Return the [X, Y] coordinate for the center point of the cell that contains the specified text.  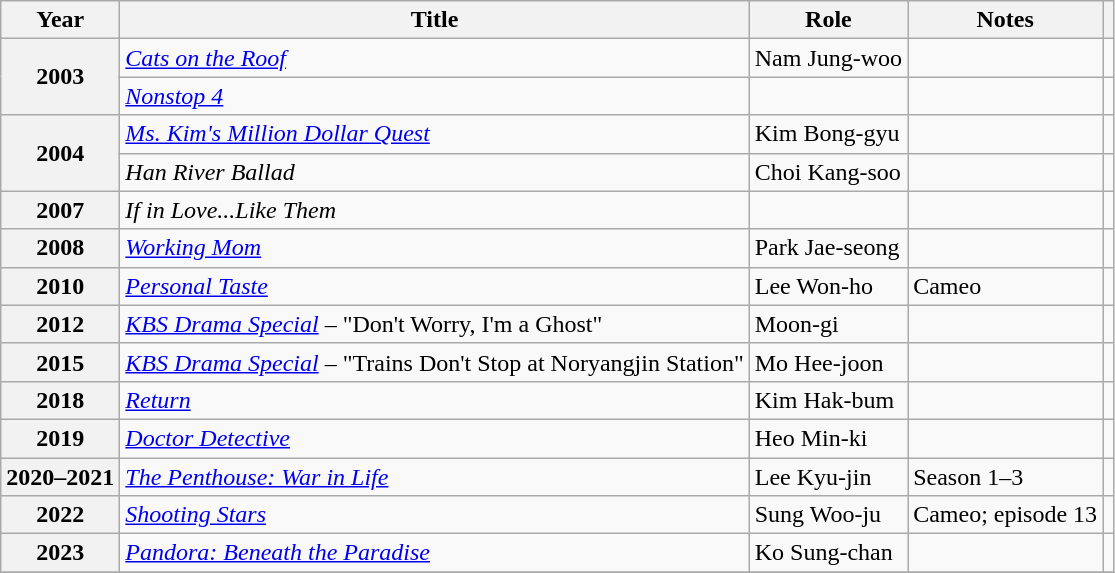
Mo Hee-joon [828, 362]
Cameo [1006, 286]
2008 [60, 248]
KBS Drama Special – "Trains Don't Stop at Noryangjin Station" [434, 362]
Nam Jung-woo [828, 58]
Role [828, 20]
Pandora: Beneath the Paradise [434, 553]
Year [60, 20]
Return [434, 400]
Moon-gi [828, 324]
Kim Hak-bum [828, 400]
Notes [1006, 20]
Shooting Stars [434, 515]
KBS Drama Special – "Don't Worry, I'm a Ghost" [434, 324]
Cameo; episode 13 [1006, 515]
Park Jae-seong [828, 248]
Lee Won-ho [828, 286]
Nonstop 4 [434, 96]
2022 [60, 515]
If in Love...Like Them [434, 210]
2018 [60, 400]
Han River Ballad [434, 172]
Title [434, 20]
Cats on the Roof [434, 58]
Ko Sung-chan [828, 553]
Kim Bong-gyu [828, 134]
2015 [60, 362]
2019 [60, 438]
Working Mom [434, 248]
Heo Min-ki [828, 438]
Personal Taste [434, 286]
2020–2021 [60, 477]
Choi Kang-soo [828, 172]
Ms. Kim's Million Dollar Quest [434, 134]
2010 [60, 286]
Doctor Detective [434, 438]
2004 [60, 153]
2023 [60, 553]
Sung Woo-ju [828, 515]
The Penthouse: War in Life [434, 477]
Season 1–3 [1006, 477]
2003 [60, 77]
2007 [60, 210]
2012 [60, 324]
Lee Kyu-jin [828, 477]
